Find where the given text appears and provide that cell's center as [X, Y] coordinate. 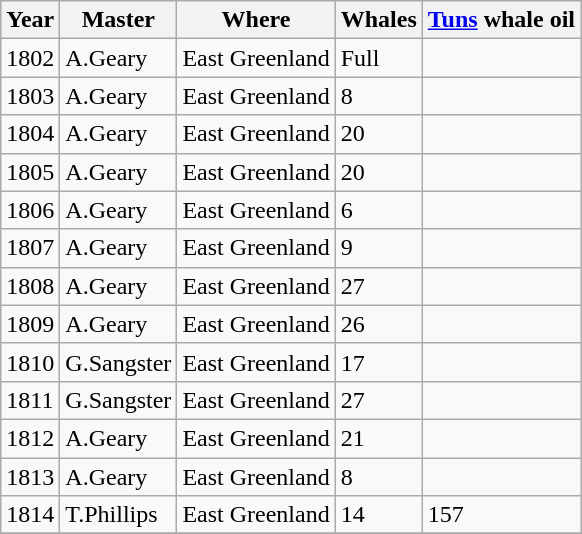
1813 [30, 477]
157 [501, 515]
6 [378, 210]
1807 [30, 248]
Where [256, 20]
1812 [30, 438]
1810 [30, 362]
Full [378, 58]
1814 [30, 515]
1809 [30, 324]
Tuns whale oil [501, 20]
17 [378, 362]
1803 [30, 96]
1811 [30, 400]
T.Phillips [118, 515]
1806 [30, 210]
1805 [30, 172]
26 [378, 324]
1804 [30, 134]
Whales [378, 20]
9 [378, 248]
Master [118, 20]
1808 [30, 286]
14 [378, 515]
1802 [30, 58]
Year [30, 20]
21 [378, 438]
